Identify which cell holds the provided text, then report its [x, y] central coordinate. 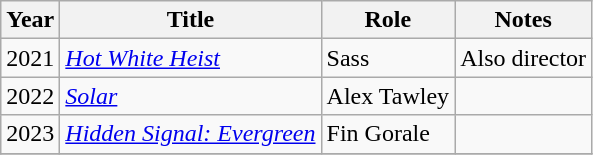
Fin Gorale [388, 134]
Role [388, 20]
Solar [190, 96]
2021 [30, 58]
Hidden Signal: Evergreen [190, 134]
Title [190, 20]
Also director [524, 58]
Alex Tawley [388, 96]
Sass [388, 58]
2023 [30, 134]
Hot White Heist [190, 58]
Notes [524, 20]
2022 [30, 96]
Year [30, 20]
